Return [x, y] of the center of cell containing provided text 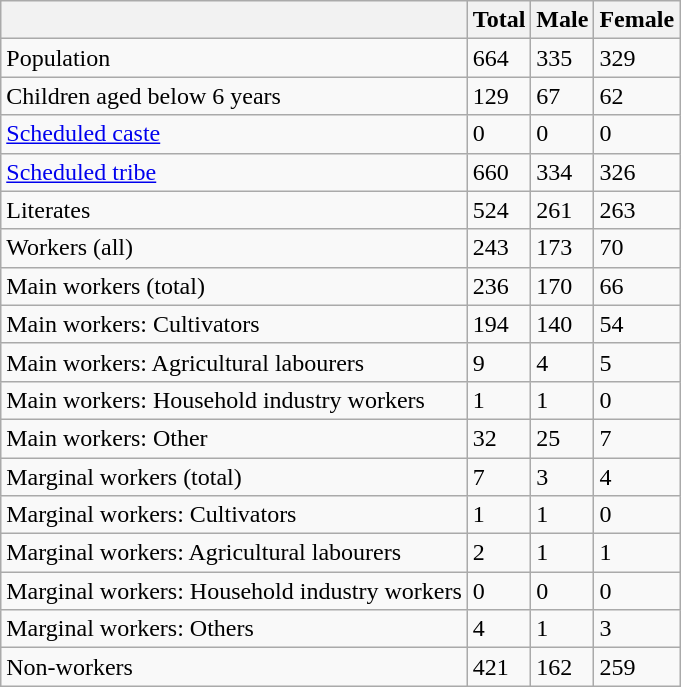
Main workers (total) [234, 286]
326 [637, 172]
162 [562, 667]
263 [637, 210]
66 [637, 286]
421 [499, 667]
67 [562, 96]
Female [637, 20]
70 [637, 248]
335 [562, 58]
194 [499, 324]
Main workers: Agricultural labourers [234, 362]
660 [499, 172]
Male [562, 20]
Children aged below 6 years [234, 96]
Marginal workers: Household industry workers [234, 591]
236 [499, 286]
32 [499, 438]
Marginal workers: Agricultural labourers [234, 553]
524 [499, 210]
Marginal workers: Others [234, 629]
173 [562, 248]
170 [562, 286]
2 [499, 553]
261 [562, 210]
Marginal workers (total) [234, 477]
Main workers: Cultivators [234, 324]
62 [637, 96]
25 [562, 438]
Main workers: Household industry workers [234, 400]
Literates [234, 210]
54 [637, 324]
329 [637, 58]
259 [637, 667]
Population [234, 58]
243 [499, 248]
Non-workers [234, 667]
140 [562, 324]
9 [499, 362]
Marginal workers: Cultivators [234, 515]
Total [499, 20]
Scheduled caste [234, 134]
334 [562, 172]
Workers (all) [234, 248]
664 [499, 58]
Main workers: Other [234, 438]
Scheduled tribe [234, 172]
5 [637, 362]
129 [499, 96]
